Search for the cell housing the specified text and yield its [x, y] center coordinate. 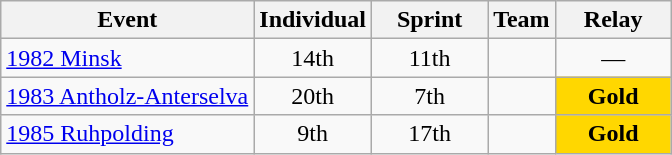
Relay [613, 20]
7th [430, 96]
Event [128, 20]
1985 Ruhpolding [128, 134]
Sprint [430, 20]
14th [313, 58]
Individual [313, 20]
17th [430, 134]
9th [313, 134]
11th [430, 58]
20th [313, 96]
Team [522, 20]
1982 Minsk [128, 58]
— [613, 58]
1983 Antholz-Anterselva [128, 96]
